Extract the (x, y) coordinate from the center of the cell holding the provided text.  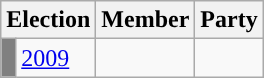
Member (146, 20)
2009 (56, 58)
Election (48, 20)
Party (229, 20)
